Search for the cell housing the specified text and yield its (X, Y) center coordinate. 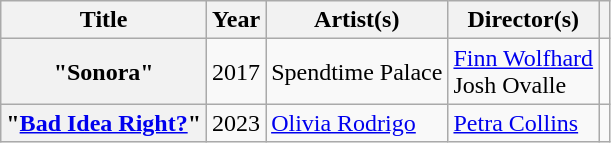
Year (236, 20)
Petra Collins (524, 123)
"Sonora" (104, 72)
"Bad Idea Right?" (104, 123)
Spendtime Palace (357, 72)
Title (104, 20)
2017 (236, 72)
Director(s) (524, 20)
2023 (236, 123)
Artist(s) (357, 20)
Olivia Rodrigo (357, 123)
Finn WolfhardJosh Ovalle (524, 72)
